For the text-containing cell, return its midpoint in (X, Y) coordinate format. 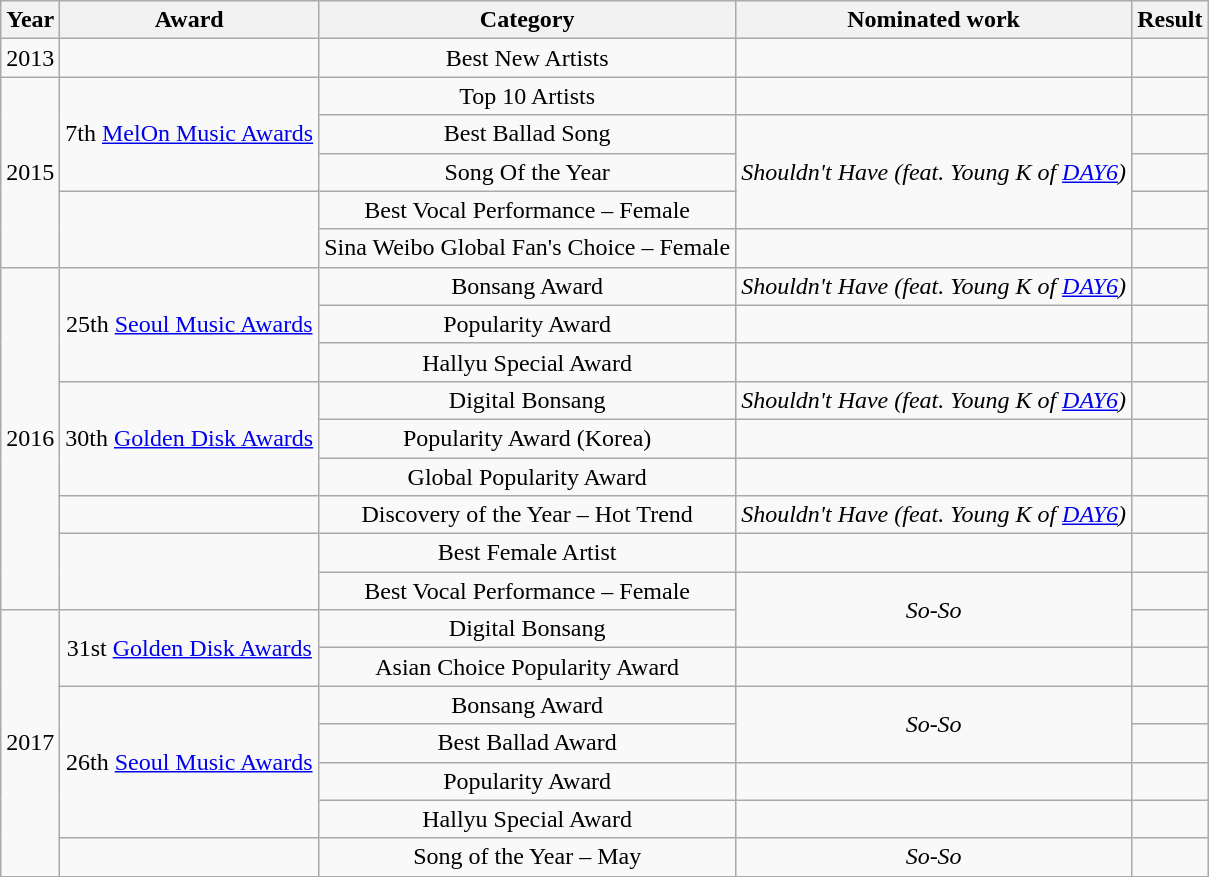
2017 (30, 743)
Global Popularity Award (528, 477)
Best Ballad Award (528, 743)
Top 10 Artists (528, 96)
2016 (30, 438)
Award (190, 20)
Popularity Award (Korea) (528, 438)
Best Ballad Song (528, 134)
Category (528, 20)
26th Seoul Music Awards (190, 762)
Discovery of the Year – Hot Trend (528, 515)
Best New Artists (528, 58)
Sina Weibo Global Fan's Choice – Female (528, 248)
7th MelOn Music Awards (190, 134)
Asian Choice Popularity Award (528, 667)
30th Golden Disk Awards (190, 438)
Song of the Year – May (528, 857)
Best Female Artist (528, 553)
2015 (30, 172)
25th Seoul Music Awards (190, 324)
Result (1170, 20)
Nominated work (934, 20)
Song Of the Year (528, 172)
31st Golden Disk Awards (190, 648)
Year (30, 20)
2013 (30, 58)
